Find where the given text appears and provide that cell's center as [X, Y] coordinate. 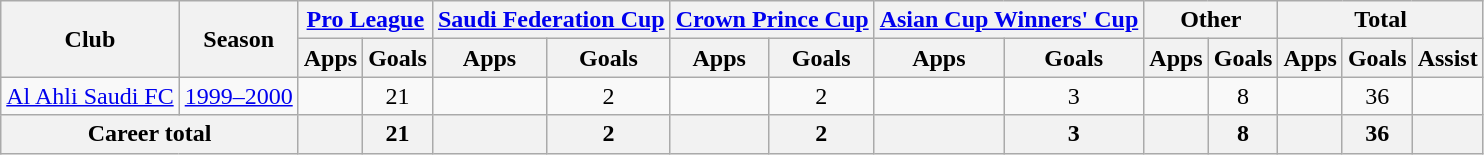
Club [90, 39]
Season [238, 39]
Saudi Federation Cup [551, 20]
Crown Prince Cup [772, 20]
1999–2000 [238, 96]
Other [1211, 20]
Assist [1448, 58]
Al Ahli Saudi FC [90, 96]
Pro League [365, 20]
Career total [150, 134]
Total [1380, 20]
Asian Cup Winners' Cup [1009, 20]
